Capture the cell that displays the provided text and extract its [X, Y] central coordinate. 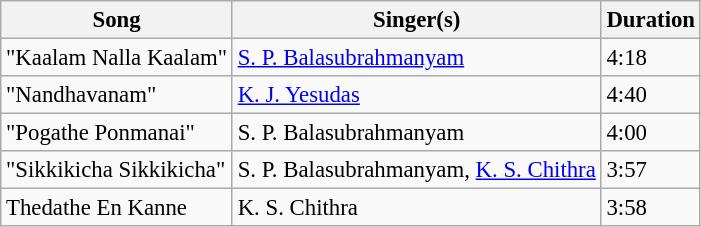
"Pogathe Ponmanai" [117, 133]
4:00 [650, 133]
"Nandhavanam" [117, 95]
"Kaalam Nalla Kaalam" [117, 58]
4:18 [650, 58]
"Sikkikicha Sikkikicha" [117, 170]
3:57 [650, 170]
S. P. Balasubrahmanyam, K. S. Chithra [416, 170]
Singer(s) [416, 20]
Song [117, 20]
K. S. Chithra [416, 208]
Thedathe En Kanne [117, 208]
K. J. Yesudas [416, 95]
3:58 [650, 208]
4:40 [650, 95]
Duration [650, 20]
